From the cell containing the given text, extract its center point as [X, Y] coordinate. 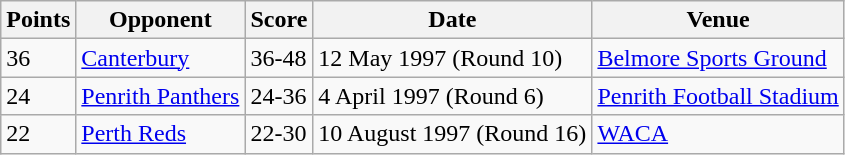
10 August 1997 (Round 16) [452, 134]
36 [38, 58]
36-48 [279, 58]
12 May 1997 (Round 10) [452, 58]
4 April 1997 (Round 6) [452, 96]
22 [38, 134]
22-30 [279, 134]
Points [38, 20]
Score [279, 20]
Belmore Sports Ground [718, 58]
WACA [718, 134]
Penrith Panthers [160, 96]
Opponent [160, 20]
Penrith Football Stadium [718, 96]
Venue [718, 20]
24 [38, 96]
Date [452, 20]
Canterbury [160, 58]
24-36 [279, 96]
Perth Reds [160, 134]
